Provide the (x, y) coordinate of the cell's center where the given text is located.  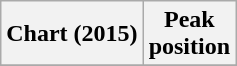
Peakposition (189, 34)
Chart (2015) (72, 34)
